Capture the cell that displays the provided text and extract its (x, y) central coordinate. 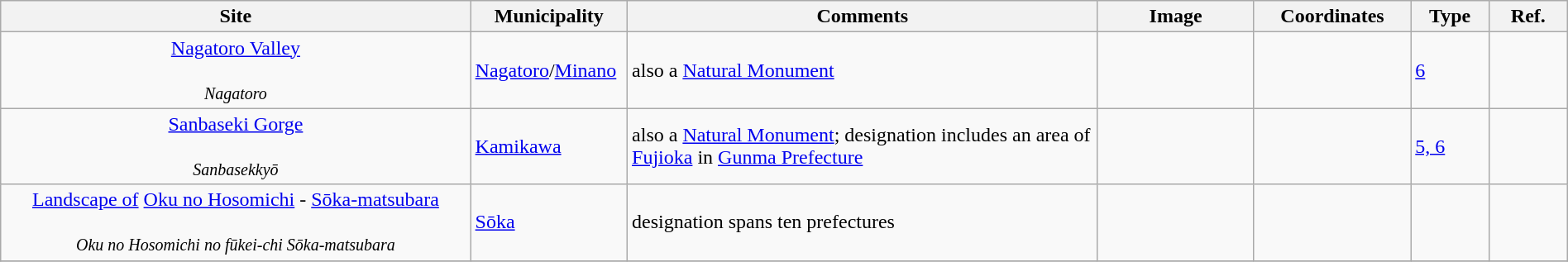
Landscape of Oku no Hosomichi - Sōka-matsubaraOku no Hosomichi no fūkei-chi Sōka-matsubara (236, 222)
Image (1176, 17)
Type (1451, 17)
designation spans ten prefectures (863, 222)
Sōka (549, 222)
Sanbaseki GorgeSanbasekkyō (236, 146)
Ref. (1528, 17)
Nagatoro ValleyNagatoro (236, 70)
also a Natural Monument; designation includes an area of Fujioka in Gunma Prefecture (863, 146)
5, 6 (1451, 146)
Site (236, 17)
Kamikawa (549, 146)
also a Natural Monument (863, 70)
6 (1451, 70)
Nagatoro/Minano (549, 70)
Municipality (549, 17)
Coordinates (1331, 17)
Comments (863, 17)
